Extract the (X, Y) coordinate from the center of the cell holding the provided text.  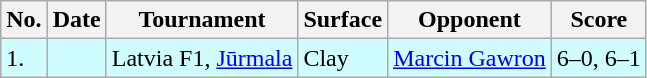
No. (24, 20)
Tournament (202, 20)
Clay (343, 58)
6–0, 6–1 (598, 58)
Latvia F1, Jūrmala (202, 58)
Opponent (470, 20)
Score (598, 20)
Marcin Gawron (470, 58)
Surface (343, 20)
Date (76, 20)
1. (24, 58)
